Provide the (x, y) coordinate of the cell's center where the given text is located.  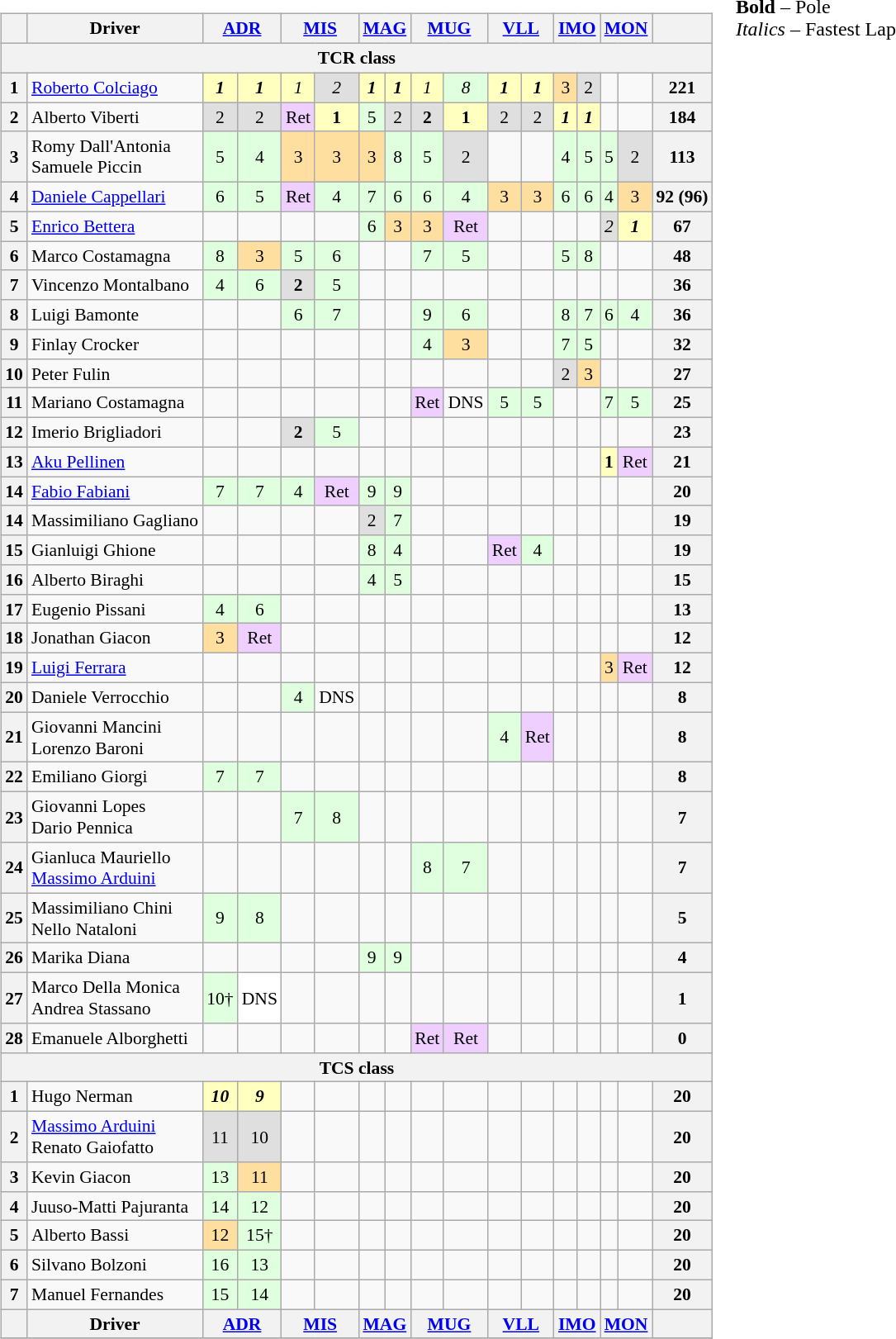
Romy Dall'Antonia Samuele Piccin (115, 157)
Massimiliano Gagliano (115, 520)
0 (682, 1038)
Alberto Biraghi (115, 580)
Giovanni Lopes Dario Pennica (115, 816)
48 (682, 256)
Luigi Ferrara (115, 667)
Jonathan Giacon (115, 639)
Marco Della Monica Andrea Stassano (115, 998)
26 (14, 958)
28 (14, 1038)
TCR class (357, 58)
Finlay Crocker (115, 344)
Imerio Brigliadori (115, 432)
92 (96) (682, 197)
32 (682, 344)
Marika Diana (115, 958)
221 (682, 88)
Daniele Verrocchio (115, 697)
Emiliano Giorgi (115, 777)
Daniele Cappellari (115, 197)
Gianluigi Ghione (115, 550)
Marco Costamagna (115, 256)
18 (14, 639)
17 (14, 609)
Silvano Bolzoni (115, 1265)
10† (220, 998)
Mariano Costamagna (115, 403)
Emanuele Alborghetti (115, 1038)
Massimo Arduini Renato Gaiofatto (115, 1137)
Roberto Colciago (115, 88)
Hugo Nerman (115, 1097)
TCS class (357, 1067)
Massimiliano Chini Nello Nataloni (115, 919)
24 (14, 867)
184 (682, 117)
Gianluca Mauriello Massimo Arduini (115, 867)
22 (14, 777)
Luigi Bamonte (115, 315)
Giovanni Mancini Lorenzo Baroni (115, 737)
Manuel Fernandes (115, 1294)
Vincenzo Montalbano (115, 285)
Peter Fulin (115, 373)
67 (682, 226)
Enrico Bettera (115, 226)
Kevin Giacon (115, 1177)
Eugenio Pissani (115, 609)
15† (259, 1236)
Fabio Fabiani (115, 491)
Aku Pellinen (115, 462)
Alberto Viberti (115, 117)
113 (682, 157)
Juuso-Matti Pajuranta (115, 1206)
Alberto Bassi (115, 1236)
